Capture the cell that displays the provided text and extract its (X, Y) central coordinate. 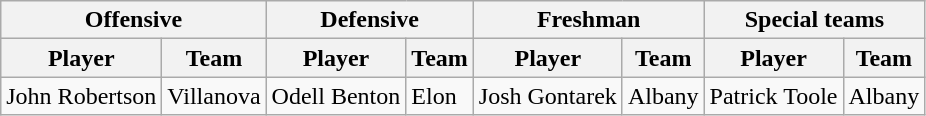
Josh Gontarek (548, 96)
Elon (440, 96)
Freshman (588, 20)
Odell Benton (336, 96)
Special teams (814, 20)
Patrick Toole (774, 96)
John Robertson (82, 96)
Villanova (214, 96)
Offensive (134, 20)
Defensive (370, 20)
